Output the [x, y] coordinate of the center of the cell containing the given text.  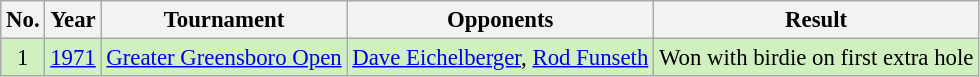
Greater Greensboro Open [224, 58]
1971 [73, 58]
Tournament [224, 20]
No. [23, 20]
Year [73, 20]
Won with birdie on first extra hole [816, 58]
Result [816, 20]
1 [23, 58]
Opponents [500, 20]
Dave Eichelberger, Rod Funseth [500, 58]
